Scan for the cell matching the given text and deliver its [x, y] coordinate at center. 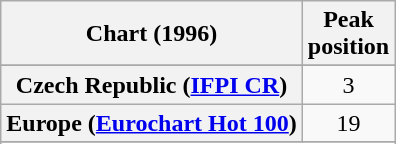
Europe (Eurochart Hot 100) [152, 123]
Czech Republic (IFPI CR) [152, 85]
Chart (1996) [152, 34]
19 [348, 123]
3 [348, 85]
Peakposition [348, 34]
